Detect which cell encompasses the target text, then output its (X, Y) center coordinate. 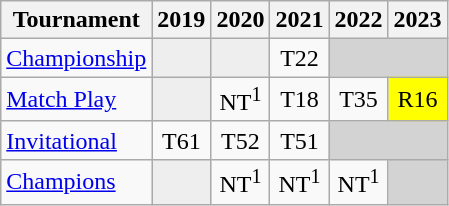
Championship (76, 58)
2023 (418, 20)
Tournament (76, 20)
Match Play (76, 100)
Invitational (76, 140)
T35 (358, 100)
T51 (300, 140)
R16 (418, 100)
2020 (240, 20)
T61 (182, 140)
T18 (300, 100)
T52 (240, 140)
T22 (300, 58)
2019 (182, 20)
Champions (76, 182)
2021 (300, 20)
2022 (358, 20)
